Locate the cell with the specified text and output its [X, Y] center coordinate. 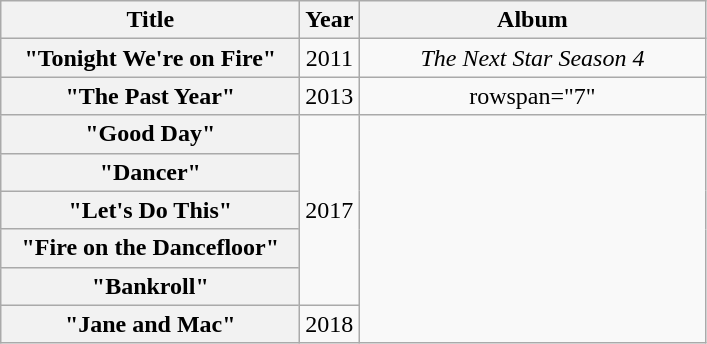
Year [330, 20]
Title [150, 20]
"Bankroll" [150, 286]
"Fire on the Dancefloor" [150, 248]
"The Past Year" [150, 96]
"Jane and Mac" [150, 324]
2018 [330, 324]
2017 [330, 210]
2011 [330, 58]
"Tonight We're on Fire" [150, 58]
The Next Star Season 4 [532, 58]
2013 [330, 96]
rowspan="7" [532, 96]
"Dancer" [150, 172]
"Let's Do This" [150, 210]
Album [532, 20]
"Good Day" [150, 134]
